Search for the cell housing the specified text and yield its [x, y] center coordinate. 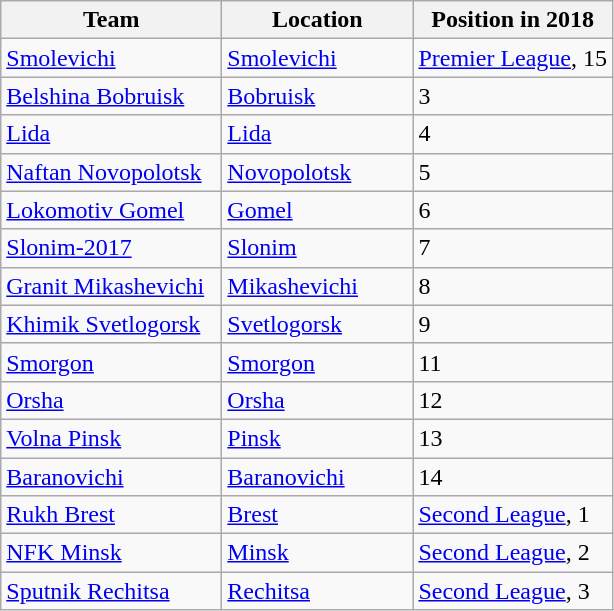
3 [513, 96]
12 [513, 400]
6 [513, 210]
Granit Mikashevichi [112, 286]
11 [513, 362]
Khimik Svetlogorsk [112, 324]
Brest [318, 515]
5 [513, 172]
Svetlogorsk [318, 324]
13 [513, 438]
Bobruisk [318, 96]
Sputnik Rechitsa [112, 591]
Rechitsa [318, 591]
Second League, 3 [513, 591]
Naftan Novopolotsk [112, 172]
Rukh Brest [112, 515]
Second League, 2 [513, 553]
8 [513, 286]
Slonim [318, 248]
Team [112, 20]
Slonim-2017 [112, 248]
Pinsk [318, 438]
NFK Minsk [112, 553]
9 [513, 324]
Minsk [318, 553]
Novopolotsk [318, 172]
Lokomotiv Gomel [112, 210]
Position in 2018 [513, 20]
Second League, 1 [513, 515]
Location [318, 20]
7 [513, 248]
14 [513, 477]
Mikashevichi [318, 286]
Belshina Bobruisk [112, 96]
4 [513, 134]
Premier League, 15 [513, 58]
Volna Pinsk [112, 438]
Gomel [318, 210]
